Determine the (X, Y) coordinate at the center of the cell enclosing the given text.  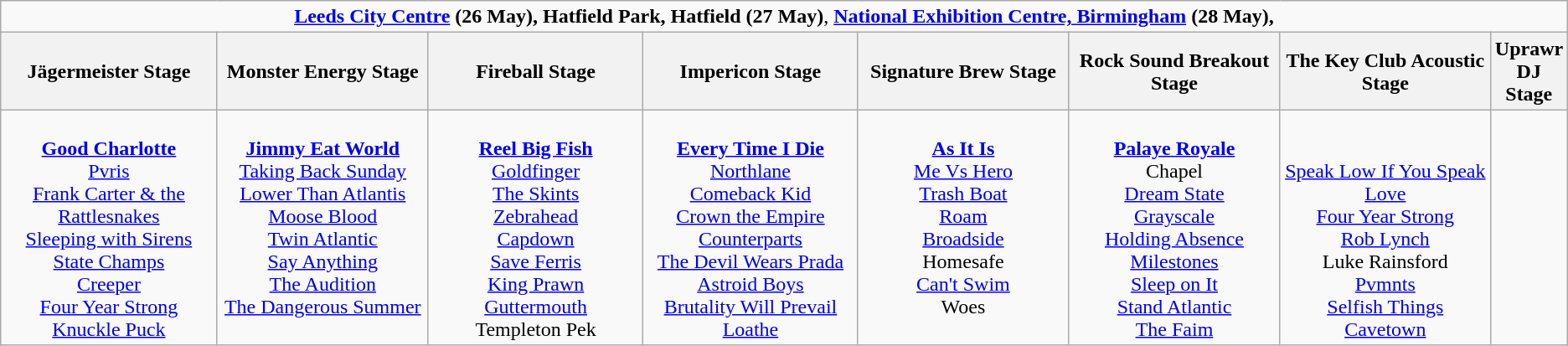
Uprawr DJ Stage (1529, 71)
Signature Brew Stage (963, 71)
Jimmy Eat World Taking Back Sunday Lower Than Atlantis Moose Blood Twin Atlantic Say Anything The Audition The Dangerous Summer (322, 228)
Monster Energy Stage (322, 71)
The Key Club Acoustic Stage (1385, 71)
Palaye Royale Chapel Dream State Grayscale Holding Absence Milestones Sleep on It Stand Atlantic The Faim (1174, 228)
Good Charlotte Pvris Frank Carter & the Rattlesnakes Sleeping with Sirens State Champs Creeper Four Year Strong Knuckle Puck (109, 228)
Leeds City Centre (26 May), Hatfield Park, Hatfield (27 May), National Exhibition Centre, Birmingham (28 May), (784, 17)
Every Time I Die Northlane Comeback Kid Crown the Empire Counterparts The Devil Wears Prada Astroid Boys Brutality Will Prevail Loathe (750, 228)
Fireball Stage (535, 71)
Rock Sound Breakout Stage (1174, 71)
Speak Low If You Speak Love Four Year Strong Rob Lynch Luke Rainsford Pvmnts Selfish Things Cavetown (1385, 228)
Reel Big Fish Goldfinger The Skints Zebrahead Capdown Save Ferris King Prawn Guttermouth Templeton Pek (535, 228)
As It Is Me Vs Hero Trash Boat Roam Broadside Homesafe Can't Swim Woes (963, 228)
Impericon Stage (750, 71)
Jägermeister Stage (109, 71)
